For the text-containing cell, return its midpoint in [x, y] coordinate format. 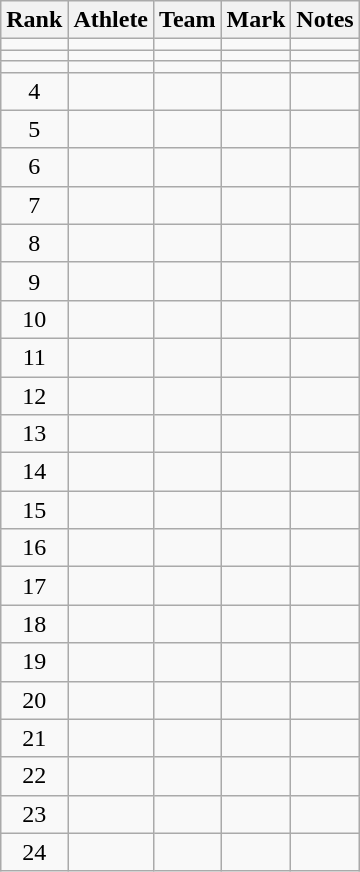
21 [34, 738]
13 [34, 434]
15 [34, 510]
14 [34, 472]
Mark [256, 20]
16 [34, 548]
Athlete [111, 20]
24 [34, 852]
6 [34, 167]
18 [34, 624]
11 [34, 357]
8 [34, 243]
10 [34, 319]
22 [34, 776]
20 [34, 700]
7 [34, 205]
23 [34, 814]
9 [34, 281]
19 [34, 662]
Notes [325, 20]
12 [34, 395]
5 [34, 129]
Rank [34, 20]
17 [34, 586]
Team [188, 20]
4 [34, 91]
